From the cell containing the given text, extract its center point as (X, Y) coordinate. 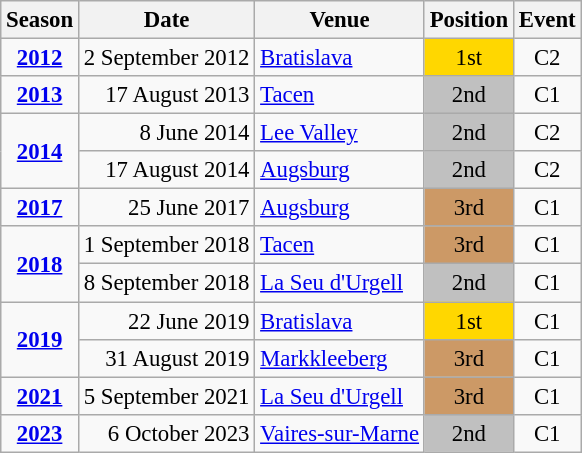
Markkleeberg (340, 358)
2023 (40, 433)
Date (166, 20)
Vaires-sur-Marne (340, 433)
Position (468, 20)
25 June 2017 (166, 208)
8 June 2014 (166, 133)
Season (40, 20)
17 August 2013 (166, 95)
2012 (40, 58)
Lee Valley (340, 133)
22 June 2019 (166, 321)
5 September 2021 (166, 396)
2019 (40, 340)
31 August 2019 (166, 358)
1 September 2018 (166, 245)
17 August 2014 (166, 170)
Event (547, 20)
2013 (40, 95)
2018 (40, 264)
2021 (40, 396)
6 October 2023 (166, 433)
2014 (40, 152)
Venue (340, 20)
2 September 2012 (166, 58)
2017 (40, 208)
8 September 2018 (166, 283)
